Determine the [X, Y] coordinate at the center of the cell enclosing the given text.  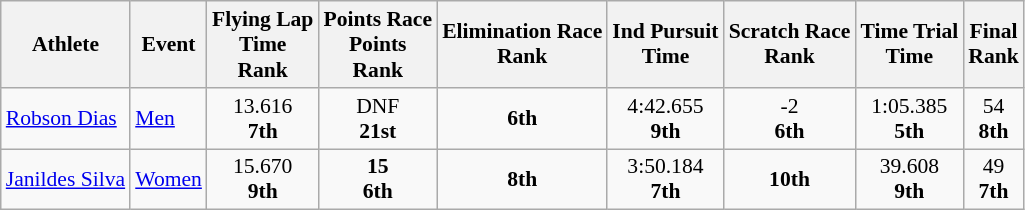
10th [790, 180]
DNF21st [378, 118]
Time TrialTime [909, 44]
Women [168, 180]
1:05.3855th [909, 118]
Janildes Silva [66, 180]
Elimination RaceRank [522, 44]
Event [168, 44]
Scratch RaceRank [790, 44]
15.6709th [262, 180]
Flying LapTimeRank [262, 44]
8th [522, 180]
Men [168, 118]
548th [994, 118]
4:42.6559th [665, 118]
13.6167th [262, 118]
3:50.1847th [665, 180]
497th [994, 180]
Ind PursuitTime [665, 44]
FinalRank [994, 44]
39.6089th [909, 180]
Points RacePointsRank [378, 44]
Robson Dias [66, 118]
6th [522, 118]
156th [378, 180]
-26th [790, 118]
Athlete [66, 44]
